Provide the (X, Y) coordinate of the cell's center where the given text is located.  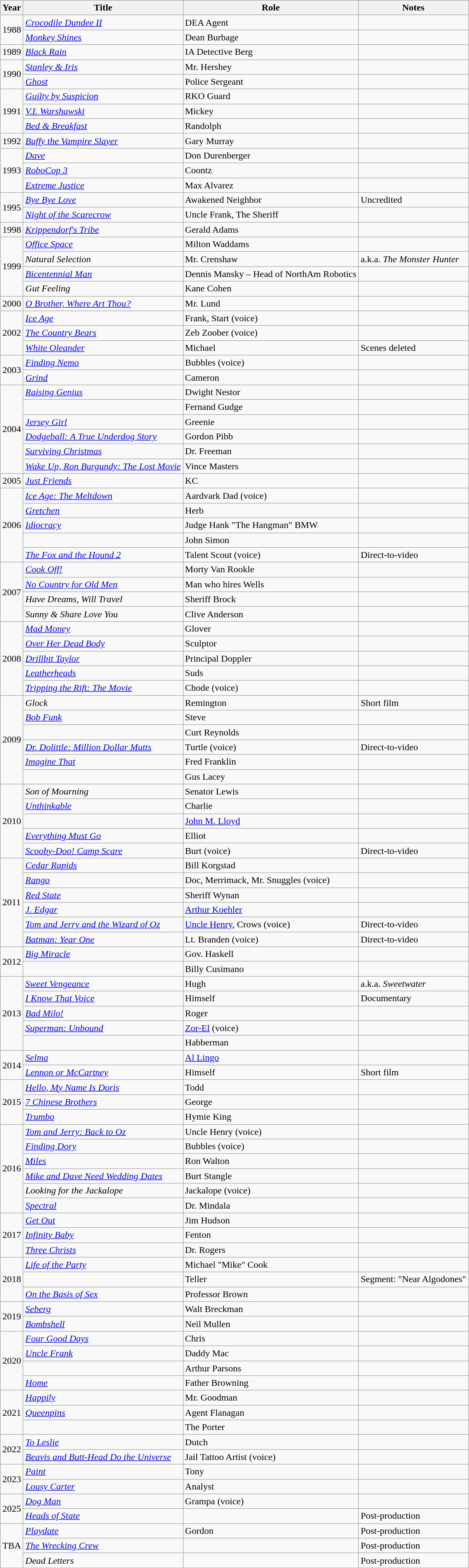
Drillbit Taylor (103, 659)
Max Alvarez (271, 185)
The Porter (271, 1427)
Suds (271, 673)
Office Space (103, 244)
1993 (12, 170)
Arthur Parsons (271, 1368)
Dr. Dolittle: Million Dollar Mutts (103, 747)
a.k.a. Sweetwater (413, 984)
Tom and Jerry and the Wizard of Oz (103, 925)
KC (271, 481)
Arthur Koehler (271, 910)
Lt. Branden (voice) (271, 939)
Mike and Dave Need Wedding Dates (103, 1176)
Role (271, 8)
7 Chinese Brothers (103, 1102)
Title (103, 8)
2003 (12, 370)
2008 (12, 658)
Dog Man (103, 1501)
Lousy Carter (103, 1486)
Dr. Freeman (271, 451)
Glover (271, 629)
Cedar Rapids (103, 865)
Jim Hudson (271, 1220)
Paint (103, 1472)
Judge Hank "The Hangman" BMW (271, 525)
Have Dreams, Will Travel (103, 599)
George (271, 1102)
Just Friends (103, 481)
Glock (103, 703)
Dr. Mindala (271, 1206)
2016 (12, 1169)
John M. Lloyd (271, 821)
Milton Waddams (271, 244)
Life of the Party (103, 1265)
Documentary (413, 998)
Tony (271, 1472)
Batman: Year One (103, 939)
Playdate (103, 1531)
Gut Feeling (103, 289)
1998 (12, 230)
Gus Lacey (271, 777)
The Fox and the Hound 2 (103, 555)
Night of the Scarecrow (103, 215)
2005 (12, 481)
Curt Reynolds (271, 732)
Jackalope (voice) (271, 1191)
Mad Money (103, 629)
Grampa (voice) (271, 1501)
Mr. Goodman (271, 1398)
Neil Mullen (271, 1324)
Bicentennial Man (103, 274)
Bye Bye Love (103, 200)
2013 (12, 1013)
Mickey (271, 111)
2022 (12, 1450)
Hello, My Name Is Doris (103, 1087)
Grind (103, 377)
Agent Flanagan (271, 1413)
Professor Brown (271, 1294)
O Brother, Where Art Thou? (103, 303)
No Country for Old Men (103, 584)
Dead Letters (103, 1560)
Remington (271, 703)
2006 (12, 525)
Dodgeball: A True Underdog Story (103, 437)
Ice Age: The Meltdown (103, 496)
Beavis and Butt-Head Do the Universe (103, 1457)
Dutch (271, 1442)
Dean Burbage (271, 37)
Three Christs (103, 1250)
Talent Scout (voice) (271, 555)
Finding Dory (103, 1146)
Gordon Pibb (271, 437)
2021 (12, 1413)
Bill Korgstad (271, 865)
Guilty by Suspicion (103, 96)
Raising Genius (103, 392)
Lennon or McCartney (103, 1072)
Teller (271, 1279)
Principal Doppler (271, 659)
Dennis Mansky – Head of NorthAm Robotics (271, 274)
Zor-El (voice) (271, 1028)
Infinity Baby (103, 1235)
Steve (271, 718)
Herb (271, 510)
Ice Age (103, 318)
Year (12, 8)
Zeb Zoober (voice) (271, 333)
Home (103, 1383)
Greenie (271, 422)
Cameron (271, 377)
2020 (12, 1361)
Coontz (271, 170)
1989 (12, 52)
Everything Must Go (103, 836)
Roger (271, 1013)
Awakened Neighbor (271, 200)
1988 (12, 30)
Vince Masters (271, 466)
TBA (12, 1545)
2019 (12, 1316)
Segment: "Near Algodones" (413, 1279)
Heads of State (103, 1516)
Stanley & Iris (103, 67)
Hugh (271, 984)
2018 (12, 1279)
Billy Cusimano (271, 969)
Idiocracy (103, 525)
Charlie (271, 806)
2015 (12, 1102)
Miles (103, 1161)
Crocodile Dundee II (103, 23)
J. Edgar (103, 910)
1992 (12, 141)
Extreme Justice (103, 185)
Michael "Mike" Cook (271, 1265)
Selma (103, 1058)
DEA Agent (271, 23)
Elliot (271, 836)
On the Basis of Sex (103, 1294)
V.I. Warshawski (103, 111)
Senator Lewis (271, 791)
Al Lingo (271, 1058)
Jail Tattoo Artist (voice) (271, 1457)
Bed & Breakfast (103, 126)
Todd (271, 1087)
2023 (12, 1479)
Uncle Frank (103, 1353)
Ghost (103, 82)
The Wrecking Crew (103, 1545)
Seberg (103, 1309)
Daddy Mac (271, 1353)
Bob Funk (103, 718)
Aardvark Dad (voice) (271, 496)
Sculptor (271, 643)
Chode (voice) (271, 688)
Happily (103, 1398)
Sheriff Wynan (271, 895)
Frank, Start (voice) (271, 318)
Uncredited (413, 200)
Tripping the Rift: The Movie (103, 688)
Son of Mourning (103, 791)
Doc, Merrimack, Mr. Snuggles (voice) (271, 880)
2004 (12, 429)
2010 (12, 821)
Krippendorf's Tribe (103, 230)
2002 (12, 333)
Trumbo (103, 1117)
2012 (12, 962)
Red State (103, 895)
Four Good Days (103, 1338)
Bombshell (103, 1324)
Bad Milo! (103, 1013)
Wake Up, Ron Burgundy: The Lost Movie (103, 466)
Analyst (271, 1486)
IA Detective Berg (271, 52)
Black Rain (103, 52)
Sunny & Share Love You (103, 614)
Gov. Haskell (271, 954)
Morty Van Rookle (271, 570)
Dr. Rogers (271, 1250)
2007 (12, 592)
Scenes deleted (413, 348)
Kane Cohen (271, 289)
Gary Murray (271, 141)
Father Browning (271, 1383)
Ron Walton (271, 1161)
Don Durenberger (271, 155)
Rango (103, 880)
RoboCop 3 (103, 170)
Uncle Frank, The Sheriff (271, 215)
Queenpins (103, 1413)
Unthinkable (103, 806)
Buffy the Vampire Slayer (103, 141)
Clive Anderson (271, 614)
Looking for the Jackalope (103, 1191)
Police Sergeant (271, 82)
Man who hires Wells (271, 584)
Uncle Henry, Crows (voice) (271, 925)
1990 (12, 74)
Randolph (271, 126)
1999 (12, 267)
Mr. Crenshaw (271, 259)
2014 (12, 1065)
Habberman (271, 1043)
Turtle (voice) (271, 747)
Sheriff Brock (271, 599)
2000 (12, 303)
Gerald Adams (271, 230)
Fenton (271, 1235)
Dave (103, 155)
Gretchen (103, 510)
Surviving Christmas (103, 451)
Burt (voice) (271, 850)
Sweet Vengeance (103, 984)
Leatherheads (103, 673)
Hymie King (271, 1117)
1995 (12, 207)
John Simon (271, 540)
Get Out (103, 1220)
Tom and Jerry: Back to Oz (103, 1132)
Jersey Girl (103, 422)
Finding Nemo (103, 362)
Mr. Lund (271, 303)
Over Her Dead Body (103, 643)
Scooby-Doo! Camp Scare (103, 850)
1991 (12, 111)
White Oleander (103, 348)
The Country Bears (103, 333)
Superman: Unbound (103, 1028)
2017 (12, 1235)
Big Miracle (103, 954)
2009 (12, 740)
Notes (413, 8)
Burt Stangle (271, 1176)
Natural Selection (103, 259)
2025 (12, 1509)
Imagine That (103, 762)
RKO Guard (271, 96)
Mr. Hershey (271, 67)
Uncle Henry (voice) (271, 1132)
2011 (12, 902)
Fernand Gudge (271, 407)
I Know That Voice (103, 998)
Gordon (271, 1531)
Cook Off! (103, 570)
Spectral (103, 1206)
Michael (271, 348)
To Leslie (103, 1442)
a.k.a. The Monster Hunter (413, 259)
Walt Breckman (271, 1309)
Dwight Nestor (271, 392)
Monkey Shines (103, 37)
Chris (271, 1338)
Fred Franklin (271, 762)
